From the cell containing the given text, extract its center point as (x, y) coordinate. 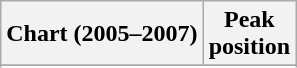
Chart (2005–2007) (102, 34)
Peakposition (249, 34)
